Return the (X, Y) coordinate for the center point of the cell that contains the specified text.  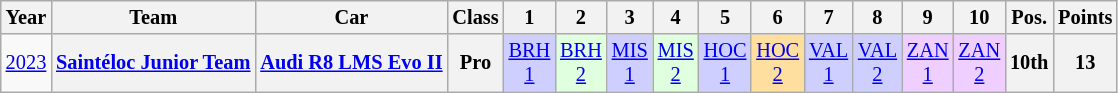
ZAN2 (980, 63)
3 (630, 17)
MIS1 (630, 63)
ZAN1 (928, 63)
6 (778, 17)
4 (676, 17)
MIS2 (676, 63)
2023 (26, 63)
Saintéloc Junior Team (153, 63)
HOC2 (778, 63)
Pos. (1029, 17)
Class (475, 17)
Audi R8 LMS Evo II (351, 63)
VAL1 (828, 63)
Team (153, 17)
2 (581, 17)
Year (26, 17)
5 (726, 17)
Points (1085, 17)
9 (928, 17)
Car (351, 17)
BRH1 (530, 63)
10 (980, 17)
13 (1085, 63)
7 (828, 17)
1 (530, 17)
10th (1029, 63)
VAL2 (878, 63)
BRH2 (581, 63)
HOC1 (726, 63)
8 (878, 17)
Pro (475, 63)
